Locate the cell with the specified text and output its [x, y] center coordinate. 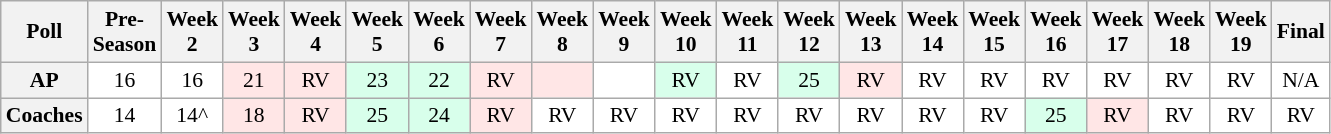
Week10 [686, 32]
Week6 [439, 32]
Week19 [1241, 32]
Week4 [316, 32]
Week2 [192, 32]
Week15 [994, 32]
Week8 [562, 32]
21 [254, 80]
Week16 [1056, 32]
14 [125, 116]
Week11 [748, 32]
Week18 [1179, 32]
Week14 [933, 32]
Final [1301, 32]
AP [44, 80]
Poll [44, 32]
24 [439, 116]
N/A [1301, 80]
Coaches [44, 116]
Week12 [809, 32]
Pre-Season [125, 32]
23 [377, 80]
Week13 [871, 32]
Week9 [624, 32]
Week5 [377, 32]
14^ [192, 116]
Week3 [254, 32]
Week7 [501, 32]
22 [439, 80]
18 [254, 116]
Week17 [1118, 32]
